Scan for the cell matching the given text and deliver its (X, Y) coordinate at center. 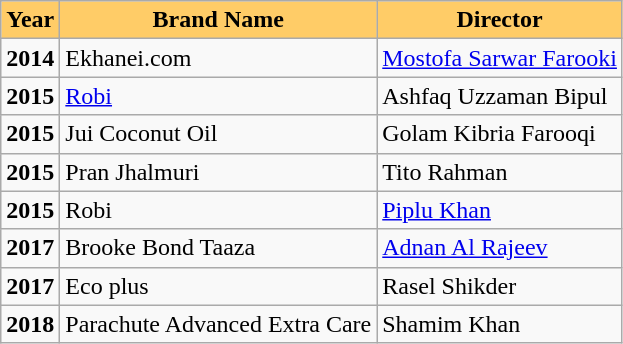
Pran Jhalmuri (218, 172)
Ashfaq Uzzaman Bipul (500, 96)
Rasel Shikder (500, 286)
Brand Name (218, 20)
Adnan Al Rajeev (500, 248)
Brooke Bond Taaza (218, 248)
2018 (30, 324)
Tito Rahman (500, 172)
Piplu Khan (500, 210)
Ekhanei.com (218, 58)
Year (30, 20)
Parachute Advanced Extra Care (218, 324)
Shamim Khan (500, 324)
Director (500, 20)
2014 (30, 58)
Eco plus (218, 286)
Jui Coconut Oil (218, 134)
Golam Kibria Farooqi (500, 134)
Mostofa Sarwar Farooki (500, 58)
